Identify which cell holds the provided text, then report its [x, y] central coordinate. 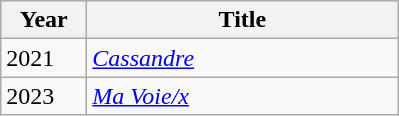
Year [44, 20]
Title [242, 20]
2021 [44, 58]
Ma Voie/x [242, 96]
2023 [44, 96]
Cassandre [242, 58]
